Pinpoint the cell where the given text exists, returning its (x, y) midpoint coordinate. 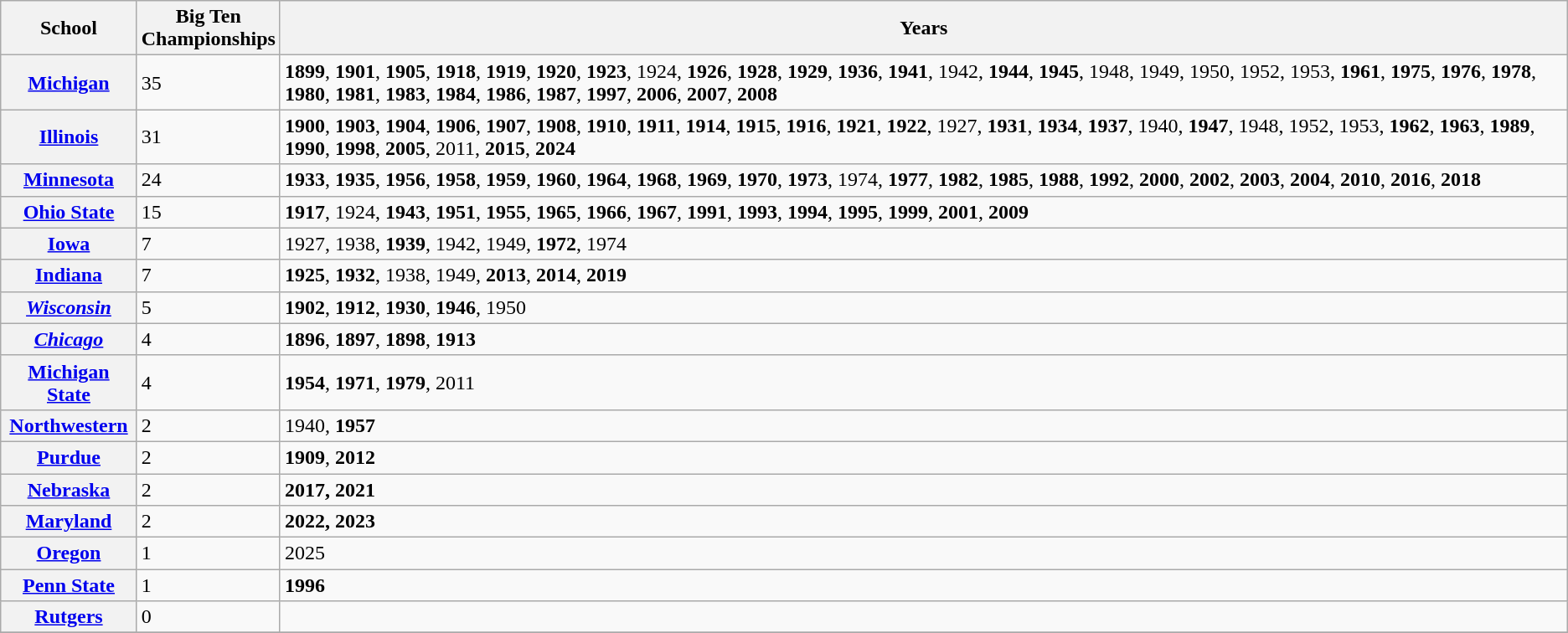
Wisconsin (69, 307)
Purdue (69, 457)
1996 (923, 585)
Rutgers (69, 617)
1917, 1924, 1943, 1951, 1955, 1965, 1966, 1967, 1991, 1993, 1994, 1995, 1999, 2001, 2009 (923, 212)
Iowa (69, 244)
Penn State (69, 585)
1933, 1935, 1956, 1958, 1959, 1960, 1964, 1968, 1969, 1970, 1973, 1974, 1977, 1982, 1985, 1988, 1992, 2000, 2002, 2003, 2004, 2010, 2016, 2018 (923, 180)
1940, 1957 (923, 425)
Oregon (69, 553)
2025 (923, 553)
2022, 2023 (923, 522)
0 (208, 617)
Years (923, 28)
Chicago (69, 339)
5 (208, 307)
1954, 1971, 1979, 2011 (923, 382)
Michigan State (69, 382)
35 (208, 82)
15 (208, 212)
Michigan (69, 82)
2017, 2021 (923, 490)
Northwestern (69, 425)
Maryland (69, 522)
Ohio State (69, 212)
Indiana (69, 275)
1902, 1912, 1930, 1946, 1950 (923, 307)
1896, 1897, 1898, 1913 (923, 339)
24 (208, 180)
Minnesota (69, 180)
1909, 2012 (923, 457)
School (69, 28)
Big TenChampionships (208, 28)
1927, 1938, 1939, 1942, 1949, 1972, 1974 (923, 244)
31 (208, 137)
Nebraska (69, 490)
1925, 1932, 1938, 1949, 2013, 2014, 2019 (923, 275)
Illinois (69, 137)
